From the cell containing the given text, extract its center point as (X, Y) coordinate. 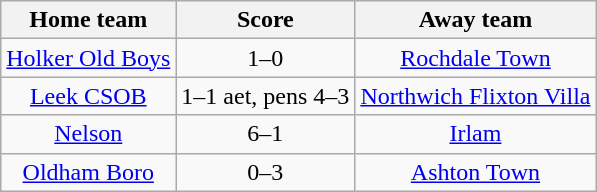
Home team (88, 20)
Northwich Flixton Villa (476, 96)
1–0 (266, 58)
0–3 (266, 172)
Away team (476, 20)
Score (266, 20)
Irlam (476, 134)
Nelson (88, 134)
Ashton Town (476, 172)
Leek CSOB (88, 96)
Holker Old Boys (88, 58)
Rochdale Town (476, 58)
1–1 aet, pens 4–3 (266, 96)
Oldham Boro (88, 172)
6–1 (266, 134)
